Output the [X, Y] coordinate of the center of the cell containing the given text.  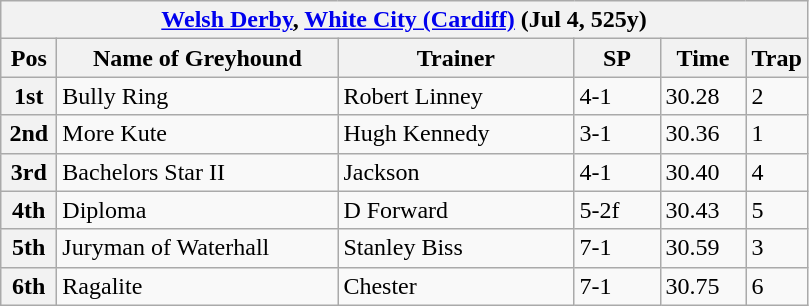
Stanley Biss [456, 248]
4 [776, 172]
5th [29, 248]
Diploma [198, 210]
1st [29, 96]
D Forward [456, 210]
30.28 [703, 96]
30.36 [703, 134]
Bachelors Star II [198, 172]
More Kute [198, 134]
5-2f [617, 210]
30.43 [703, 210]
Bully Ring [198, 96]
Hugh Kennedy [456, 134]
Time [703, 58]
1 [776, 134]
Robert Linney [456, 96]
3 [776, 248]
3rd [29, 172]
6 [776, 286]
Trap [776, 58]
Name of Greyhound [198, 58]
SP [617, 58]
Trainer [456, 58]
Jackson [456, 172]
Juryman of Waterhall [198, 248]
30.59 [703, 248]
2 [776, 96]
5 [776, 210]
Pos [29, 58]
2nd [29, 134]
Ragalite [198, 286]
3-1 [617, 134]
Chester [456, 286]
Welsh Derby, White City (Cardiff) (Jul 4, 525y) [404, 20]
30.40 [703, 172]
30.75 [703, 286]
6th [29, 286]
4th [29, 210]
